Search for the cell housing the specified text and yield its [x, y] center coordinate. 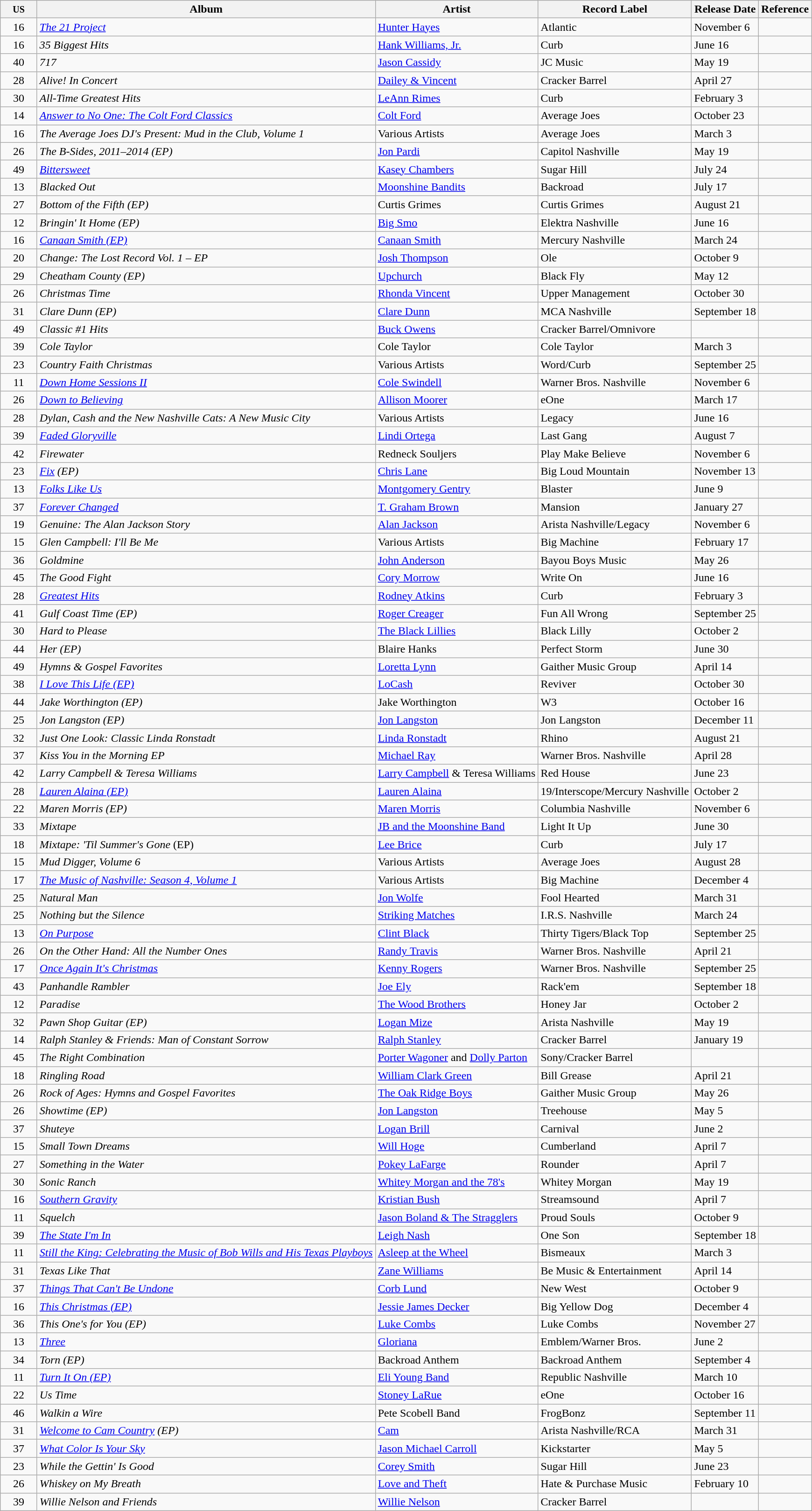
Release Date [725, 9]
Reference [785, 9]
Once Again It's Christmas [206, 969]
Allison Moorer [456, 400]
Rodney Atkins [456, 596]
Upper Management [615, 294]
Capitol Nashville [615, 151]
The 21 Project [206, 27]
The State I'm In [206, 1235]
Kickstarter [615, 1448]
38 [19, 684]
Moonshine Bandits [456, 187]
19 [19, 525]
Logan Brill [456, 1129]
Hank Williams, Jr. [456, 45]
Jake Worthington (EP) [206, 702]
Porter Wagoner and Dolly Parton [456, 1057]
Gulf Coast Time (EP) [206, 613]
41 [19, 613]
Write On [615, 578]
All-Time Greatest Hits [206, 98]
Chris Lane [456, 471]
Forever Changed [206, 506]
Record Label [615, 9]
Willie Nelson and Friends [206, 1502]
Southern Gravity [206, 1200]
January 27 [725, 506]
Showtime (EP) [206, 1111]
Christmas Time [206, 294]
43 [19, 986]
Linda Ronstadt [456, 738]
Streamsound [615, 1200]
March 10 [725, 1377]
JB and the Moonshine Band [456, 827]
The Black Lillies [456, 631]
Nothing but the Silence [206, 915]
Things That Can't Be Undone [206, 1288]
One Son [615, 1235]
Big Yellow Dog [615, 1306]
Treehouse [615, 1111]
Panhandle Rambler [206, 986]
Arista Nashville/RCA [615, 1431]
34 [19, 1360]
Mixtape [206, 827]
Bill Grease [615, 1075]
New West [615, 1288]
Colt Ford [456, 116]
Roger Creager [456, 613]
Clare Dunn (EP) [206, 311]
Her (EP) [206, 649]
Honey Jar [615, 1004]
Redneck Souljers [456, 453]
Blacked Out [206, 187]
Fool Hearted [615, 898]
Clare Dunn [456, 311]
Lindi Ortega [456, 436]
40 [19, 63]
This One's for You (EP) [206, 1324]
Glen Campbell: I'll Be Me [206, 542]
October 23 [725, 116]
Classic #1 Hits [206, 329]
717 [206, 63]
Hard to Please [206, 631]
Be Music & Entertainment [615, 1271]
Artist [456, 9]
Cam [456, 1431]
Cheatham County (EP) [206, 276]
Pokey LaFarge [456, 1164]
Lee Brice [456, 844]
Walkin a Wire [206, 1413]
Rack'em [615, 986]
Rhonda Vincent [456, 294]
46 [19, 1413]
November 27 [725, 1324]
The Right Combination [206, 1057]
Turn It On (EP) [206, 1377]
19/Interscope/Mercury Nashville [615, 791]
Blaster [615, 489]
Bayou Boys Music [615, 560]
Ole [615, 258]
Arista Nashville/Legacy [615, 525]
Play Make Believe [615, 453]
May 12 [725, 276]
Cracker Barrel/Omnivore [615, 329]
Kenny Rogers [456, 969]
Whiskey on My Breath [206, 1484]
Kristian Bush [456, 1200]
This Christmas (EP) [206, 1306]
Thirty Tigers/Black Top [615, 933]
Arista Nashville [615, 1022]
Rounder [615, 1164]
Mixtape: 'Til Summer's Gone (EP) [206, 844]
Hymns & Gospel Favorites [206, 667]
Bittersweet [206, 169]
April 27 [725, 80]
Elektra Nashville [615, 223]
Jon Pardi [456, 151]
Montgomery Gentry [456, 489]
Down to Believing [206, 400]
Dailey & Vincent [456, 80]
The B-Sides, 2011–2014 (EP) [206, 151]
February 17 [725, 542]
FrogBonz [615, 1413]
Randy Travis [456, 951]
Backroad [615, 187]
Cumberland [615, 1146]
The Music of Nashville: Season 4, Volume 1 [206, 880]
Jon Wolfe [456, 898]
29 [19, 276]
The Oak Ridge Boys [456, 1093]
Shuteye [206, 1129]
Alive! In Concert [206, 80]
September 4 [725, 1360]
Leigh Nash [456, 1235]
Jason Boland & The Stragglers [456, 1217]
Just One Look: Classic Linda Ronstadt [206, 738]
Light It Up [615, 827]
Big Smo [456, 223]
On the Other Hand: All the Number Ones [206, 951]
Ringling Road [206, 1075]
Alan Jackson [456, 525]
Bringin' It Home (EP) [206, 223]
Kasey Chambers [456, 169]
August 7 [725, 436]
Black Fly [615, 276]
Logan Mize [456, 1022]
Jason Cassidy [456, 63]
Willie Nelson [456, 1502]
Lauren Alaina (EP) [206, 791]
Blaire Hanks [456, 649]
December 11 [725, 720]
Paradise [206, 1004]
Texas Like That [206, 1271]
T. Graham Brown [456, 506]
JC Music [615, 63]
August 28 [725, 862]
Jason Michael Carroll [456, 1448]
Bismeaux [615, 1253]
Album [206, 9]
Country Faith Christmas [206, 365]
Canaan Smith [456, 240]
Ralph Stanley [456, 1040]
Columbia Nashville [615, 809]
Cole Swindell [456, 382]
Faded Gloryville [206, 436]
Emblem/Warner Bros. [615, 1342]
I Love This Life (EP) [206, 684]
Hate & Purchase Music [615, 1484]
Dylan, Cash and the New Nashville Cats: A New Music City [206, 418]
Corey Smith [456, 1466]
Buck Owens [456, 329]
Loretta Lynn [456, 667]
Jon Langston (EP) [206, 720]
Black Lilly [615, 631]
Mud Digger, Volume 6 [206, 862]
September 11 [725, 1413]
Mansion [615, 506]
Still the King: Celebrating the Music of Bob Wills and His Texas Playboys [206, 1253]
Rock of Ages: Hymns and Gospel Favorites [206, 1093]
Clint Black [456, 933]
Michael Ray [456, 755]
W3 [615, 702]
Joe Ely [456, 986]
The Average Joes DJ's Present: Mud in the Club, Volume 1 [206, 134]
Down Home Sessions II [206, 382]
Last Gang [615, 436]
Zane Williams [456, 1271]
Sonic Ranch [206, 1182]
Perfect Storm [615, 649]
Carnival [615, 1129]
Ralph Stanley & Friends: Man of Constant Sorrow [206, 1040]
Will Hoge [456, 1146]
Folks Like Us [206, 489]
Fix (EP) [206, 471]
Jake Worthington [456, 702]
April 28 [725, 755]
Cory Morrow [456, 578]
Genuine: The Alan Jackson Story [206, 525]
Pete Scobell Band [456, 1413]
Whitey Morgan [615, 1182]
Corb Lund [456, 1288]
Kiss You in the Morning EP [206, 755]
LeAnn Rimes [456, 98]
What Color Is Your Sky [206, 1448]
Love and Theft [456, 1484]
Greatest Hits [206, 596]
Something in the Water [206, 1164]
US [19, 9]
Bottom of the Fifth (EP) [206, 204]
Jessie James Decker [456, 1306]
Asleep at the Wheel [456, 1253]
Sony/Cracker Barrel [615, 1057]
Natural Man [206, 898]
March 17 [725, 400]
The Wood Brothers [456, 1004]
Big Loud Mountain [615, 471]
I.R.S. Nashville [615, 915]
On Purpose [206, 933]
Canaan Smith (EP) [206, 240]
Three [206, 1342]
Republic Nashville [615, 1377]
Red House [615, 773]
Proud Souls [615, 1217]
Squelch [206, 1217]
November 13 [725, 471]
June 9 [725, 489]
Firewater [206, 453]
Legacy [615, 418]
Maren Morris [456, 809]
33 [19, 827]
Gloriana [456, 1342]
Us Time [206, 1395]
Maren Morris (EP) [206, 809]
Hunter Hayes [456, 27]
February 10 [725, 1484]
Stoney LaRue [456, 1395]
Atlantic [615, 27]
Striking Matches [456, 915]
35 Biggest Hits [206, 45]
Torn (EP) [206, 1360]
The Good Fight [206, 578]
John Anderson [456, 560]
Change: The Lost Record Vol. 1 – EP [206, 258]
Pawn Shop Guitar (EP) [206, 1022]
MCA Nashville [615, 311]
Josh Thompson [456, 258]
Welcome to Cam Country (EP) [206, 1431]
July 24 [725, 169]
Upchurch [456, 276]
Rhino [615, 738]
Fun All Wrong [615, 613]
Reviver [615, 684]
Small Town Dreams [206, 1146]
Answer to No One: The Colt Ford Classics [206, 116]
Goldmine [206, 560]
20 [19, 258]
While the Gettin' Is Good [206, 1466]
Lauren Alaina [456, 791]
Whitey Morgan and the 78's [456, 1182]
Word/Curb [615, 365]
Eli Young Band [456, 1377]
LoCash [456, 684]
William Clark Green [456, 1075]
January 19 [725, 1040]
Mercury Nashville [615, 240]
